Detect which cell encompasses the target text, then output its (x, y) center coordinate. 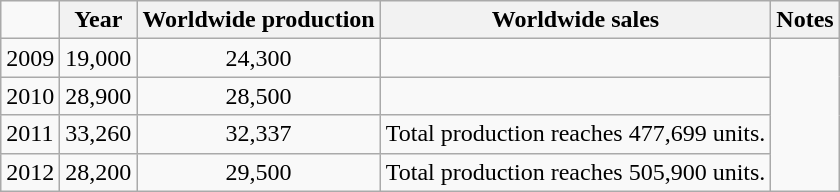
Worldwide sales (576, 20)
32,337 (258, 134)
2012 (30, 172)
28,200 (98, 172)
2010 (30, 96)
2009 (30, 58)
Worldwide production (258, 20)
28,500 (258, 96)
Total production reaches 477,699 units. (576, 134)
33,260 (98, 134)
Notes (805, 20)
28,900 (98, 96)
Year (98, 20)
29,500 (258, 172)
2011 (30, 134)
24,300 (258, 58)
Total production reaches 505,900 units. (576, 172)
19,000 (98, 58)
